Pinpoint the cell where the given text exists, returning its (x, y) midpoint coordinate. 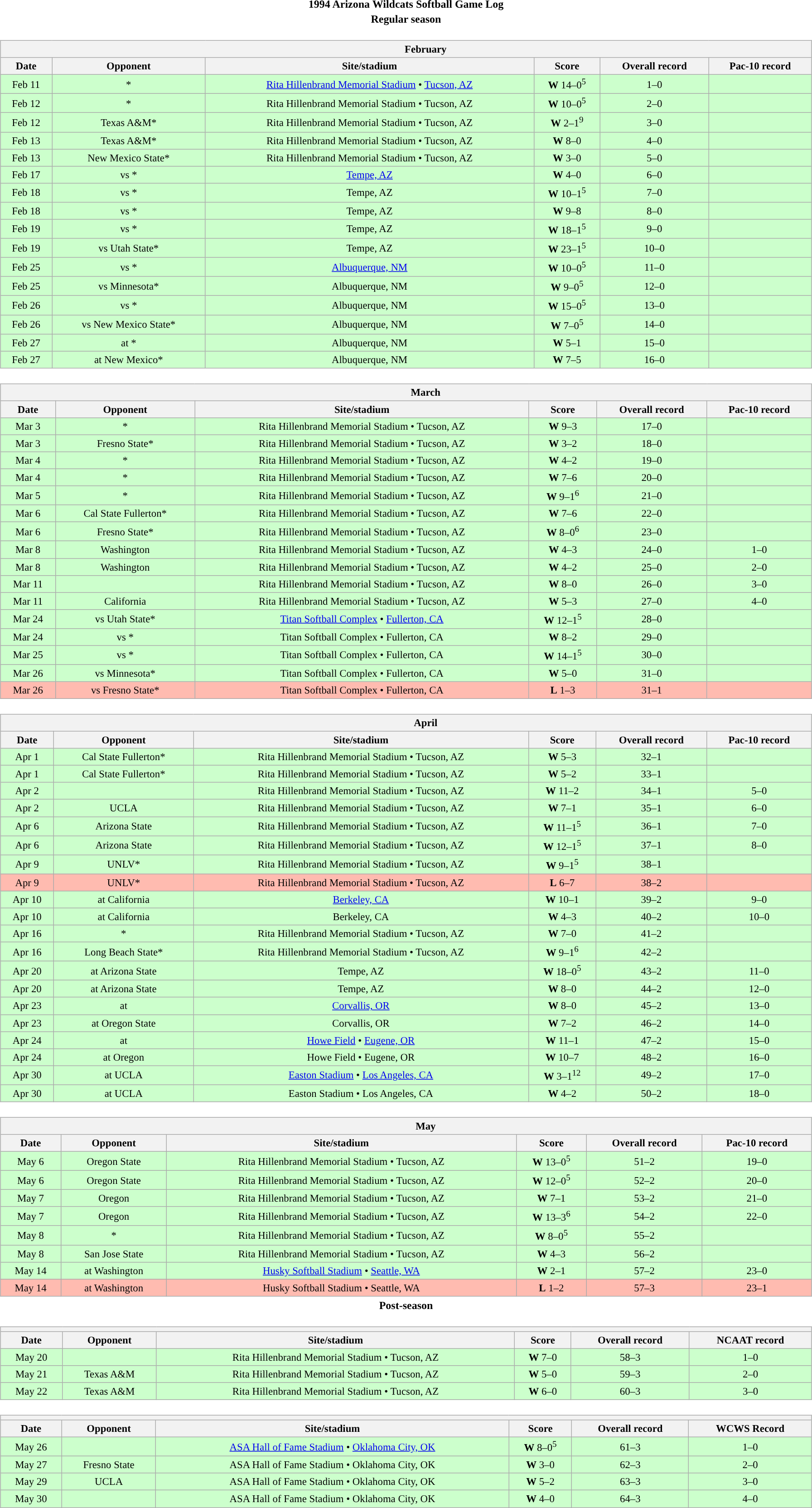
W 18–05 (562, 971)
March (406, 392)
vs New Mexico State* (129, 324)
W 8–06 (563, 532)
vs Fresno State* (125, 690)
56–2 (644, 1254)
May 30 (31, 1499)
32–1 (651, 757)
61–3 (630, 1447)
38–2 (651, 882)
May 22 (32, 1391)
42–2 (651, 951)
W 14–15 (563, 655)
W 10–7 (562, 1057)
63–3 (630, 1482)
Fresno State (109, 1465)
49–2 (651, 1075)
60–3 (630, 1391)
43–2 (651, 971)
at Oregon (124, 1057)
W 10–1 (562, 900)
Long Beach State* (124, 951)
L 1–2 (551, 1288)
at * (129, 343)
52–2 (644, 1180)
50–2 (651, 1093)
33–1 (651, 774)
25–0 (652, 567)
New Mexico State* (129, 158)
May (406, 1126)
W 14–05 (567, 84)
24–0 (652, 550)
W 15–05 (567, 305)
W 9–05 (567, 286)
31–0 (652, 673)
45–2 (651, 1006)
San Jose State (113, 1254)
W 13–05 (551, 1161)
Mar 5 (28, 495)
April (406, 723)
55–2 (644, 1235)
W 12–05 (551, 1180)
W 6–0 (543, 1391)
W 8–2 (563, 637)
31–1 (652, 690)
23–1 (757, 1288)
W 2–19 (567, 122)
W 7–5 (567, 359)
W 9–3 (563, 427)
at Oregon State (124, 1023)
May 26 (31, 1447)
46–2 (651, 1023)
February (406, 49)
35–1 (651, 808)
May 27 (31, 1465)
57–2 (644, 1270)
64–3 (630, 1499)
W 13–36 (551, 1216)
36–1 (651, 826)
L 6–7 (562, 882)
W 3–2 (563, 443)
W 3–112 (562, 1075)
Feb 11 (26, 84)
37–1 (651, 845)
26–0 (652, 584)
L 1–3 (563, 690)
30–0 (652, 655)
38–1 (651, 864)
NCAAT record (750, 1340)
27–0 (652, 601)
51–2 (644, 1161)
34–1 (651, 791)
W 2–1 (551, 1270)
Mar 25 (28, 655)
48–2 (651, 1057)
May 29 (31, 1482)
WCWS Record (750, 1429)
59–3 (630, 1374)
62–3 (630, 1465)
W 5–1 (567, 343)
W 11–1 (562, 1040)
W 23–15 (567, 248)
44–2 (651, 989)
May 21 (32, 1374)
28–0 (652, 619)
at New Mexico* (129, 359)
W 10–15 (567, 193)
54–2 (644, 1216)
W 18–15 (567, 229)
W 9–8 (567, 211)
57–3 (644, 1288)
May 20 (32, 1357)
W 11–15 (562, 826)
29–0 (652, 637)
Feb 17 (26, 175)
W 7–2 (562, 1023)
47–2 (651, 1040)
W 11–2 (562, 791)
California (125, 601)
40–2 (651, 916)
41–2 (651, 934)
W 7–05 (567, 324)
39–2 (651, 900)
53–2 (644, 1198)
W 9–15 (562, 864)
58–3 (630, 1357)
